Find where the given text appears and provide that cell's center as [X, Y] coordinate. 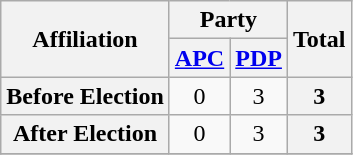
After Election [86, 134]
PDP [259, 58]
Before Election [86, 96]
APC [199, 58]
Party [228, 20]
Total [319, 39]
Affiliation [86, 39]
